Pinpoint the cell where the given text exists, returning its [X, Y] midpoint coordinate. 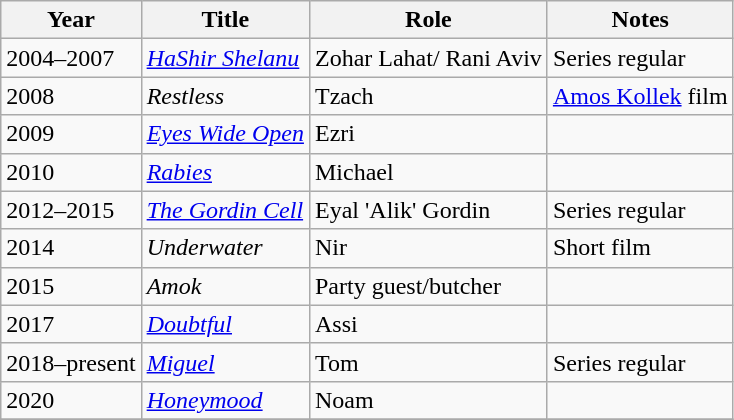
2004–2007 [71, 58]
Amos Kollek film [640, 96]
Miguel [225, 362]
Tzach [428, 96]
2015 [71, 286]
Noam [428, 400]
Year [71, 20]
Michael [428, 172]
Doubtful [225, 324]
Nir [428, 248]
2020 [71, 400]
Eyal 'Alik' Gordin [428, 210]
2008 [71, 96]
2009 [71, 134]
Title [225, 20]
Party guest/butcher [428, 286]
2012–2015 [71, 210]
Underwater [225, 248]
2017 [71, 324]
The Gordin Cell [225, 210]
Restless [225, 96]
2014 [71, 248]
Rabies [225, 172]
Eyes Wide Open [225, 134]
Zohar Lahat/ Rani Aviv [428, 58]
Assi [428, 324]
Ezri [428, 134]
Notes [640, 20]
2018–present [71, 362]
Tom [428, 362]
Short film [640, 248]
HaShir Shelanu [225, 58]
Amok [225, 286]
2010 [71, 172]
Honeymood [225, 400]
Role [428, 20]
